From the cell containing the given text, extract its center point as [x, y] coordinate. 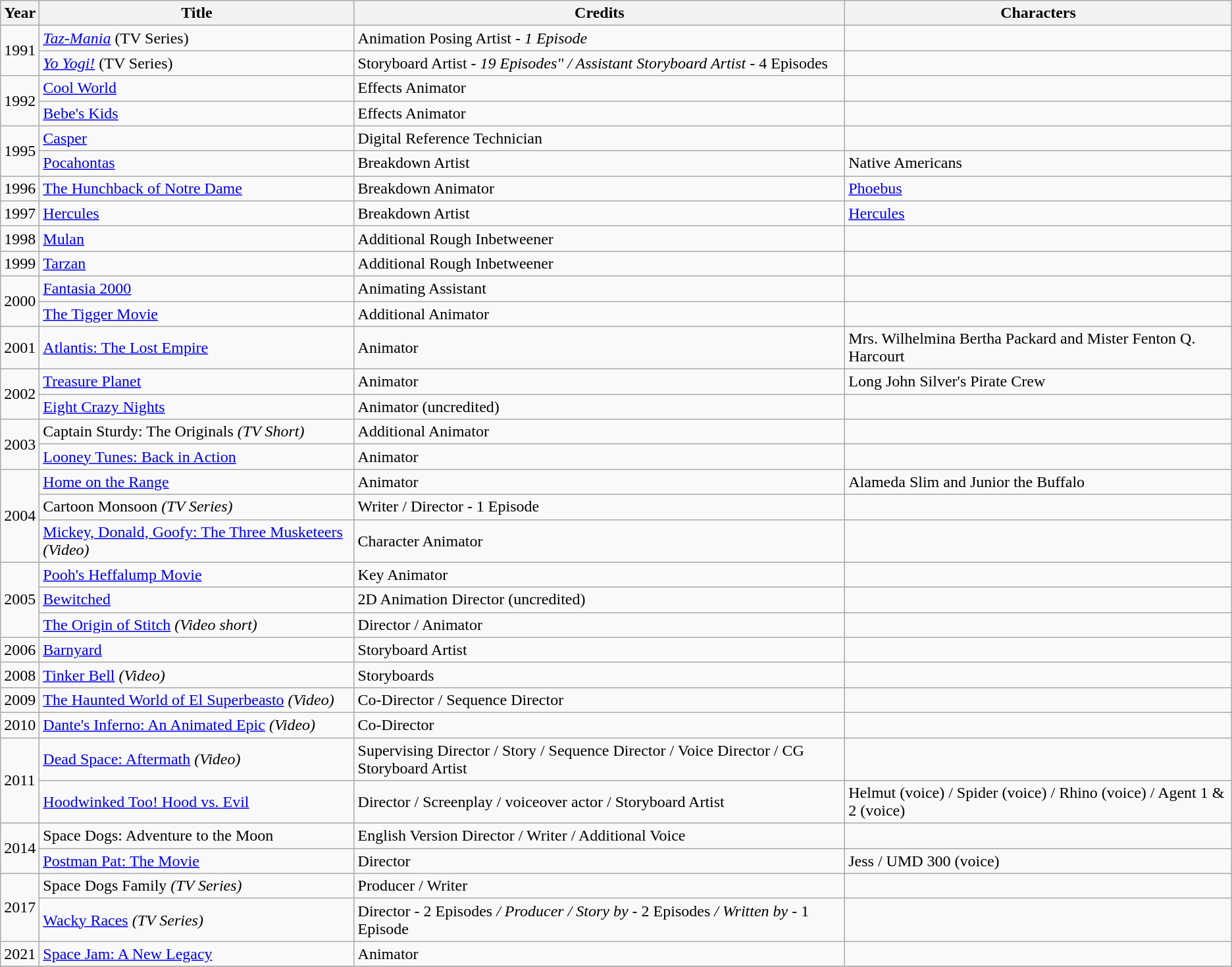
2017 [20, 907]
2003 [20, 444]
Hoodwinked Too! Hood vs. Evil [197, 802]
Postman Pat: The Movie [197, 861]
Long John Silver's Pirate Crew [1039, 382]
Phoebus [1039, 188]
Helmut (voice) / Spider (voice) / Rhino (voice) / Agent 1 & 2 (voice) [1039, 802]
Co-Director / Sequence Director [600, 700]
Animating Assistant [600, 288]
Director / Screenplay / voiceover actor / Storyboard Artist [600, 802]
Animator (uncredited) [600, 407]
Captain Sturdy: The Originals (TV Short) [197, 432]
2010 [20, 725]
Pocahontas [197, 163]
Supervising Director / Story / Sequence Director / Voice Director / CG Storyboard Artist [600, 758]
1999 [20, 263]
Dead Space: Aftermath (Video) [197, 758]
Storyboard Artist [600, 650]
Co-Director [600, 725]
Atlantis: The Lost Empire [197, 348]
1991 [20, 51]
Home on the Range [197, 482]
Director / Animator [600, 625]
Barnyard [197, 650]
2008 [20, 675]
Characters [1039, 13]
2000 [20, 301]
2011 [20, 780]
Mrs. Wilhelmina Bertha Packard and Mister Fenton Q. Harcourt [1039, 348]
Breakdown Animator [600, 188]
Storyboard Artist - 19 Episodes" / Assistant Storyboard Artist - 4 Episodes [600, 63]
1996 [20, 188]
Tinker Bell (Video) [197, 675]
Looney Tunes: Back in Action [197, 457]
Title [197, 13]
Space Dogs Family (TV Series) [197, 886]
The Haunted World of El Superbeasto (Video) [197, 700]
Writer / Director - 1 Episode [600, 507]
Director [600, 861]
Digital Reference Technician [600, 138]
Eight Crazy Nights [197, 407]
Tarzan [197, 263]
2D Animation Director (uncredited) [600, 600]
Dante's Inferno: An Animated Epic (Video) [197, 725]
Year [20, 13]
Mickey, Donald, Goofy: The Three Musketeers (Video) [197, 541]
Director - 2 Episodes / Producer / Story by - 2 Episodes / Written by - 1 Episode [600, 920]
Animation Posing Artist - 1 Episode [600, 38]
Bewitched [197, 600]
2001 [20, 348]
The Hunchback of Notre Dame [197, 188]
Space Dogs: Adventure to the Moon [197, 836]
Casper [197, 138]
1997 [20, 213]
The Origin of Stitch (Video short) [197, 625]
2014 [20, 849]
Space Jam: A New Legacy [197, 954]
2009 [20, 700]
Producer / Writer [600, 886]
2004 [20, 516]
Credits [600, 13]
The Tigger Movie [197, 314]
Treasure Planet [197, 382]
Mulan [197, 238]
1998 [20, 238]
Key Animator [600, 575]
1992 [20, 101]
1995 [20, 151]
2006 [20, 650]
Character Animator [600, 541]
Cartoon Monsoon (TV Series) [197, 507]
Taz-Mania (TV Series) [197, 38]
Wacky Races (TV Series) [197, 920]
English Version Director / Writer / Additional Voice [600, 836]
Storyboards [600, 675]
2002 [20, 394]
2021 [20, 954]
Alameda Slim and Junior the Buffalo [1039, 482]
Yo Yogi! (TV Series) [197, 63]
Native Americans [1039, 163]
Fantasia 2000 [197, 288]
2005 [20, 600]
Pooh's Heffalump Movie [197, 575]
Cool World [197, 88]
Jess / UMD 300 (voice) [1039, 861]
Bebe's Kids [197, 113]
